Find where the given text appears and provide that cell's center as (x, y) coordinate. 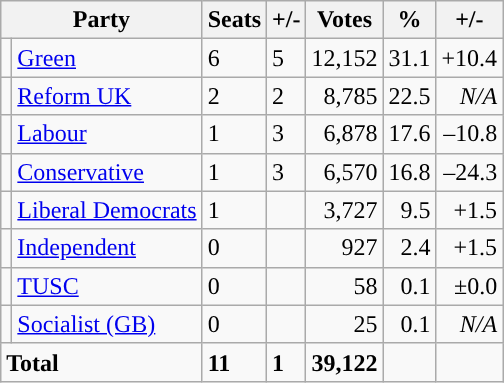
8,785 (344, 96)
Total (102, 362)
927 (344, 248)
25 (344, 324)
Socialist (GB) (107, 324)
Seats (234, 20)
31.1 (410, 58)
+10.4 (470, 58)
Votes (344, 20)
–24.3 (470, 172)
6,878 (344, 134)
Labour (107, 134)
–10.8 (470, 134)
17.6 (410, 134)
58 (344, 286)
9.5 (410, 210)
Independent (107, 248)
Party (102, 20)
16.8 (410, 172)
2.4 (410, 248)
6,570 (344, 172)
TUSC (107, 286)
3,727 (344, 210)
±0.0 (470, 286)
39,122 (344, 362)
22.5 (410, 96)
Liberal Democrats (107, 210)
Reform UK (107, 96)
12,152 (344, 58)
Conservative (107, 172)
Green (107, 58)
6 (234, 58)
% (410, 20)
11 (234, 362)
5 (286, 58)
